Capture the cell that displays the provided text and extract its (X, Y) central coordinate. 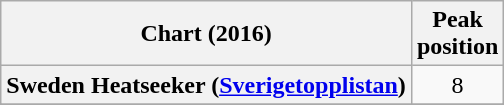
Chart (2016) (206, 34)
Sweden Heatseeker (Sverigetopplistan) (206, 85)
Peakposition (457, 34)
8 (457, 85)
